Find where the given text appears and provide that cell's center as [X, Y] coordinate. 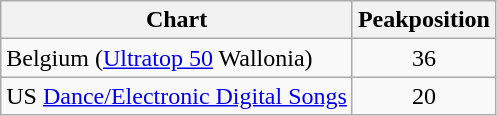
Peakposition [424, 20]
Chart [177, 20]
20 [424, 96]
Belgium (Ultratop 50 Wallonia) [177, 58]
36 [424, 58]
US Dance/Electronic Digital Songs [177, 96]
